Capture the cell that displays the provided text and extract its [x, y] central coordinate. 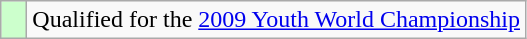
Qualified for the 2009 Youth World Championship [276, 20]
